Pinpoint the cell where the given text exists, returning its [X, Y] midpoint coordinate. 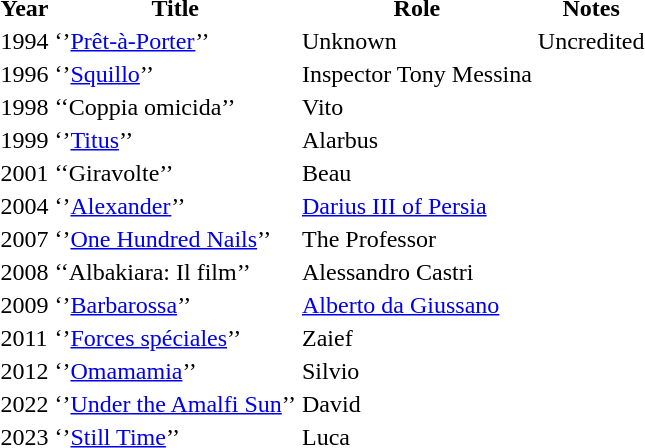
Unknown [416, 41]
‘’Barbarossa’’ [175, 305]
‘’Under the Amalfi Sun’’ [175, 404]
Inspector Tony Messina [416, 74]
Alessandro Castri [416, 272]
The Professor [416, 239]
‘’Omamamia’’ [175, 371]
‘’Prêt-à-Porter’’ [175, 41]
‘’Squillo’’ [175, 74]
Beau [416, 173]
‘‘Albakiara: Il film’’ [175, 272]
Vito [416, 107]
Darius III of Persia [416, 206]
‘’One Hundred Nails’’ [175, 239]
‘’Titus’’ [175, 140]
‘’Alexander’’ [175, 206]
David [416, 404]
Zaief [416, 338]
‘’Forces spéciales’’ [175, 338]
Alberto da Giussano [416, 305]
‘‘Giravolte’’ [175, 173]
‘‘Coppia omicida’’ [175, 107]
Silvio [416, 371]
Alarbus [416, 140]
